Scan for the cell matching the given text and deliver its (X, Y) coordinate at center. 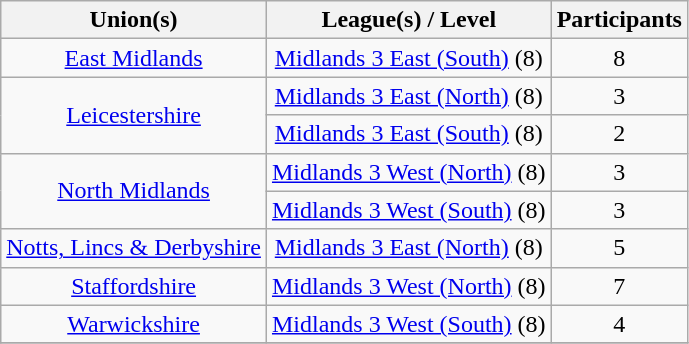
Notts, Lincs & Derbyshire (134, 248)
5 (619, 248)
Union(s) (134, 20)
League(s) / Level (408, 20)
Participants (619, 20)
2 (619, 134)
Warwickshire (134, 324)
East Midlands (134, 58)
North Midlands (134, 191)
Leicestershire (134, 115)
Staffordshire (134, 286)
8 (619, 58)
4 (619, 324)
7 (619, 286)
